Extract the (X, Y) coordinate from the center of the cell holding the provided text.  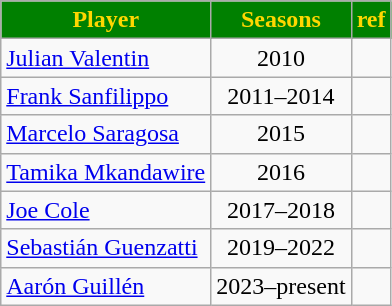
2017–2018 (281, 210)
Player (106, 20)
2011–2014 (281, 96)
Frank Sanfilippo (106, 96)
2010 (281, 58)
2015 (281, 134)
Aarón Guillén (106, 286)
Seasons (281, 20)
2019–2022 (281, 248)
Joe Cole (106, 210)
Sebastián Guenzatti (106, 248)
Marcelo Saragosa (106, 134)
Julian Valentin (106, 58)
2023–present (281, 286)
Tamika Mkandawire (106, 172)
2016 (281, 172)
ref (371, 20)
